Locate the cell with the specified text and output its [X, Y] center coordinate. 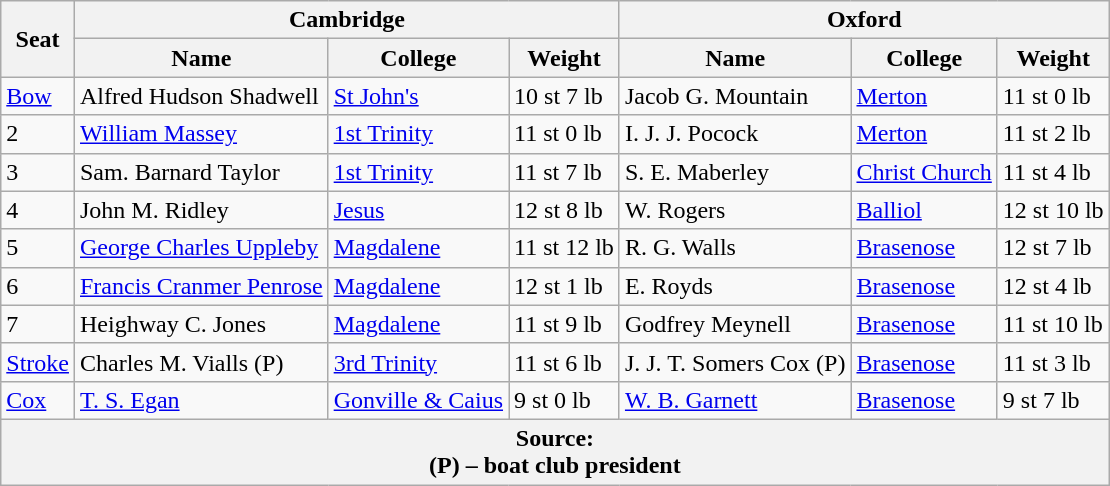
11 st 2 lb [1053, 134]
R. G. Walls [735, 248]
E. Royds [735, 286]
3rd Trinity [418, 362]
Oxford [864, 20]
Francis Cranmer Penrose [201, 286]
Bow [38, 96]
Jacob G. Mountain [735, 96]
T. S. Egan [201, 400]
J. J. T. Somers Cox (P) [735, 362]
11 st 12 lb [564, 248]
3 [38, 172]
Sam. Barnard Taylor [201, 172]
11 st 4 lb [1053, 172]
St John's [418, 96]
William Massey [201, 134]
2 [38, 134]
Alfred Hudson Shadwell [201, 96]
Cox [38, 400]
9 st 7 lb [1053, 400]
11 st 3 lb [1053, 362]
Jesus [418, 210]
9 st 0 lb [564, 400]
Charles M. Vialls (P) [201, 362]
12 st 10 lb [1053, 210]
S. E. Maberley [735, 172]
11 st 10 lb [1053, 324]
5 [38, 248]
Stroke [38, 362]
4 [38, 210]
W. Rogers [735, 210]
Christ Church [924, 172]
Seat [38, 39]
Gonville & Caius [418, 400]
11 st 7 lb [564, 172]
12 st 4 lb [1053, 286]
11 st 9 lb [564, 324]
Cambridge [346, 20]
George Charles Uppleby [201, 248]
W. B. Garnett [735, 400]
11 st 6 lb [564, 362]
Godfrey Meynell [735, 324]
I. J. J. Pocock [735, 134]
Balliol [924, 210]
Heighway C. Jones [201, 324]
7 [38, 324]
12 st 8 lb [564, 210]
6 [38, 286]
10 st 7 lb [564, 96]
12 st 1 lb [564, 286]
John M. Ridley [201, 210]
Source: (P) – boat club president [555, 452]
12 st 7 lb [1053, 248]
